Output the [x, y] coordinate of the center of the cell containing the given text.  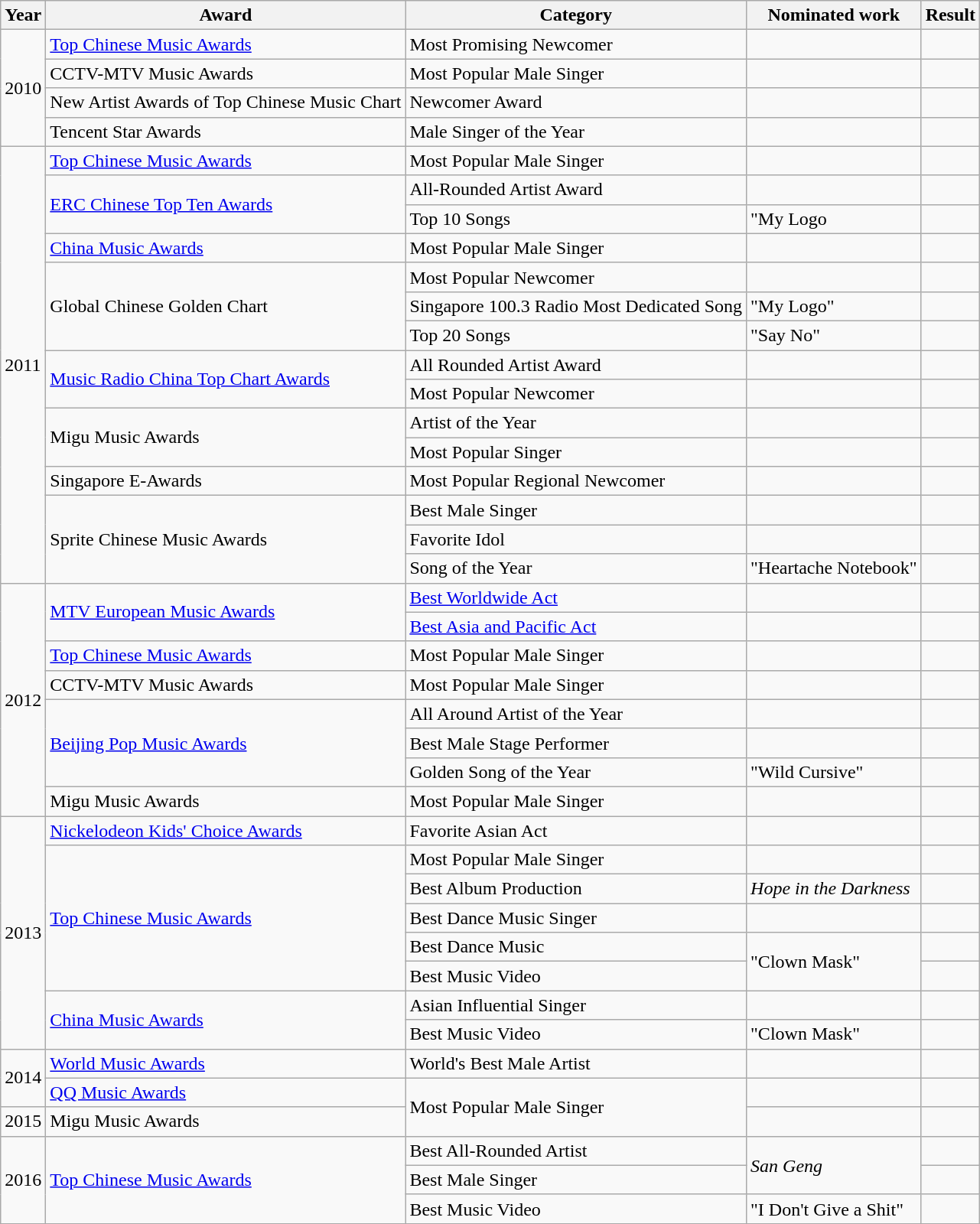
World's Best Male Artist [576, 1063]
Golden Song of the Year [576, 772]
2016 [23, 1180]
2013 [23, 932]
Top 20 Songs [576, 335]
Music Radio China Top Chart Awards [226, 379]
San Geng [834, 1165]
Most Promising Newcomer [576, 44]
Newcomer Award [576, 103]
Favorite Asian Act [576, 830]
Song of the Year [576, 568]
Best All-Rounded Artist [576, 1151]
Tencent Star Awards [226, 132]
Result [950, 15]
Hope in the Darkness [834, 889]
2011 [23, 364]
All Around Artist of the Year [576, 714]
Year [23, 15]
"I Don't Give a Shit" [834, 1209]
Nickelodeon Kids' Choice Awards [226, 830]
Best Asia and Pacific Act [576, 627]
ERC Chinese Top Ten Awards [226, 204]
World Music Awards [226, 1063]
QQ Music Awards [226, 1092]
Beijing Pop Music Awards [226, 743]
Best Dance Music [576, 947]
Best Male Stage Performer [576, 743]
Singapore 100.3 Radio Most Dedicated Song [576, 306]
Best Worldwide Act [576, 597]
2014 [23, 1078]
New Artist Awards of Top Chinese Music Chart [226, 103]
Best Dance Music Singer [576, 918]
Artist of the Year [576, 423]
2012 [23, 699]
Asian Influential Singer [576, 1005]
Category [576, 15]
"Wild Cursive" [834, 772]
Top 10 Songs [576, 219]
Best Album Production [576, 889]
2015 [23, 1121]
"My Logo" [834, 306]
2010 [23, 88]
Most Popular Regional Newcomer [576, 481]
Favorite Idol [576, 539]
Global Chinese Golden Chart [226, 306]
All-Rounded Artist Award [576, 190]
Sprite Chinese Music Awards [226, 539]
Most Popular Singer [576, 452]
"My Logo [834, 219]
Male Singer of the Year [576, 132]
Nominated work [834, 15]
MTV European Music Awards [226, 612]
Singapore E-Awards [226, 481]
"Heartache Notebook" [834, 568]
All Rounded Artist Award [576, 365]
Award [226, 15]
"Say No" [834, 335]
